Scan for the cell matching the given text and deliver its (x, y) coordinate at center. 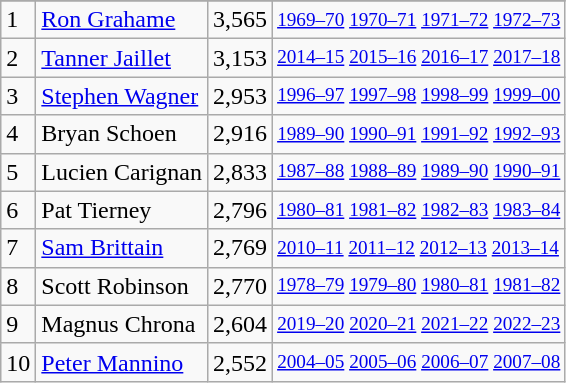
3,153 (240, 58)
3 (18, 96)
2019–20 2020–21 2021–22 2022–23 (419, 324)
Tanner Jaillet (122, 58)
2004–05 2005–06 2006–07 2007–08 (419, 362)
Magnus Chrona (122, 324)
2010–11 2011–12 2012–13 2013–14 (419, 248)
3,565 (240, 20)
1969–70 1970–71 1971–72 1972–73 (419, 20)
7 (18, 248)
Ron Grahame (122, 20)
10 (18, 362)
8 (18, 286)
2,953 (240, 96)
1989–90 1990–91 1991–92 1992–93 (419, 134)
2,796 (240, 210)
1980–81 1981–82 1982–83 1983–84 (419, 210)
2,916 (240, 134)
Sam Brittain (122, 248)
Peter Mannino (122, 362)
2,769 (240, 248)
9 (18, 324)
6 (18, 210)
1 (18, 20)
Bryan Schoen (122, 134)
2,552 (240, 362)
2,604 (240, 324)
Stephen Wagner (122, 96)
2,833 (240, 172)
1987–88 1988–89 1989–90 1990–91 (419, 172)
Pat Tierney (122, 210)
2,770 (240, 286)
Lucien Carignan (122, 172)
5 (18, 172)
Scott Robinson (122, 286)
1978–79 1979–80 1980–81 1981–82 (419, 286)
2 (18, 58)
2014–15 2015–16 2016–17 2017–18 (419, 58)
4 (18, 134)
1996–97 1997–98 1998–99 1999–00 (419, 96)
